Return (x, y) of the center of cell containing provided text 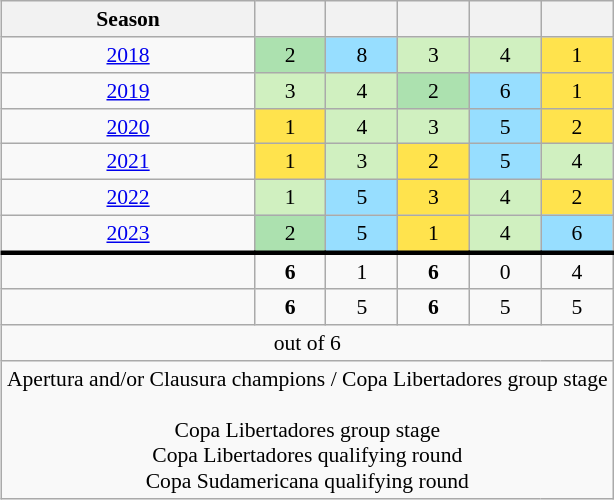
2018 (128, 55)
2020 (128, 126)
2022 (128, 197)
Season (128, 19)
0 (505, 270)
8 (362, 55)
2023 (128, 234)
2021 (128, 162)
2019 (128, 91)
out of 6 (308, 343)
